Scan for the cell matching the given text and deliver its (X, Y) coordinate at center. 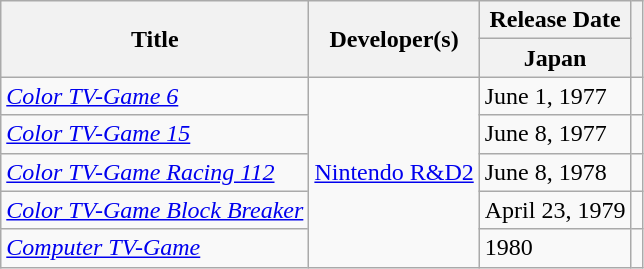
Computer TV-Game (155, 248)
Color TV-Game Racing 112 (155, 172)
Color TV-Game Block Breaker (155, 210)
Title (155, 39)
June 1, 1977 (555, 96)
Nintendo R&D2 (394, 172)
Developer(s) (394, 39)
1980 (555, 248)
Release Date (555, 20)
June 8, 1977 (555, 134)
June 8, 1978 (555, 172)
Japan (555, 58)
April 23, 1979 (555, 210)
Color TV-Game 15 (155, 134)
Color TV-Game 6 (155, 96)
